Find where the given text appears and provide that cell's center as [x, y] coordinate. 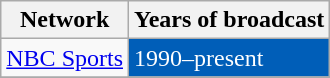
NBC Sports [65, 58]
Network [65, 20]
Years of broadcast [230, 20]
1990–present [230, 58]
